Locate the cell with the specified text and output its (x, y) center coordinate. 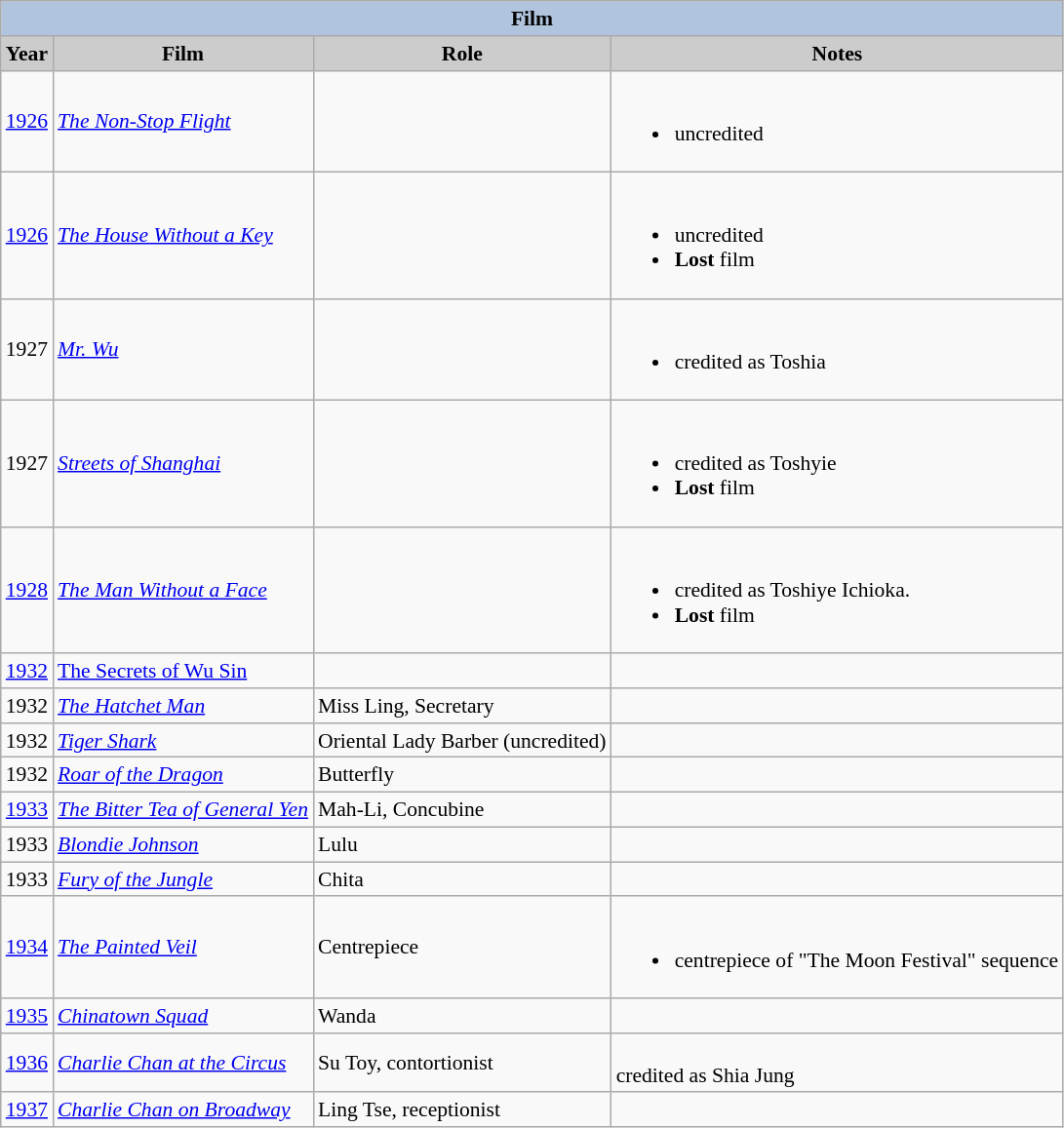
Fury of the Jungle (183, 879)
Su Toy, contortionist (462, 1063)
Roar of the Dragon (183, 775)
credited as Toshia (838, 349)
Centrepiece (462, 948)
The Painted Veil (183, 948)
1934 (27, 948)
The House Without a Key (183, 236)
Lulu (462, 844)
Mr. Wu (183, 349)
The Hatchet Man (183, 706)
Oriental Lady Barber (uncredited) (462, 741)
Tiger Shark (183, 741)
uncredited (838, 121)
Notes (838, 54)
uncreditedLost film (838, 236)
credited as Toshiye Ichioka.Lost film (838, 591)
Butterfly (462, 775)
The Man Without a Face (183, 591)
Blondie Johnson (183, 844)
Ling Tse, receptionist (462, 1110)
1937 (27, 1110)
Miss Ling, Secretary (462, 706)
Charlie Chan at the Circus (183, 1063)
Streets of Shanghai (183, 464)
centrepiece of "The Moon Festival" sequence (838, 948)
1935 (27, 1016)
1928 (27, 591)
The Bitter Tea of General Yen (183, 810)
Mah-Li, Concubine (462, 810)
credited as Shia Jung (838, 1063)
Role (462, 54)
Wanda (462, 1016)
The Secrets of Wu Sin (183, 671)
credited as ToshyieLost film (838, 464)
Year (27, 54)
Chita (462, 879)
Chinatown Squad (183, 1016)
Charlie Chan on Broadway (183, 1110)
1936 (27, 1063)
The Non-Stop Flight (183, 121)
